Pinpoint the cell where the given text exists, returning its [x, y] midpoint coordinate. 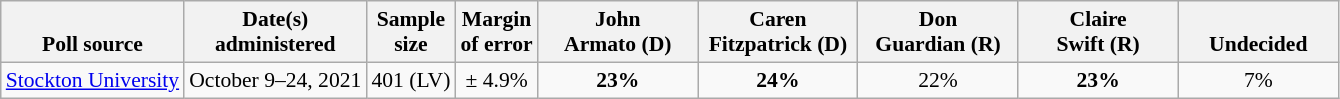
ClaireSwift (R) [1098, 32]
Poll source [92, 32]
24% [778, 80]
DonGuardian (R) [938, 32]
± 4.9% [496, 80]
Date(s)administered [275, 32]
Marginof error [496, 32]
Undecided [1258, 32]
Stockton University [92, 80]
October 9–24, 2021 [275, 80]
7% [1258, 80]
22% [938, 80]
Samplesize [410, 32]
401 (LV) [410, 80]
CarenFitzpatrick (D) [778, 32]
JohnArmato (D) [618, 32]
